Locate the cell with the specified text and output its (x, y) center coordinate. 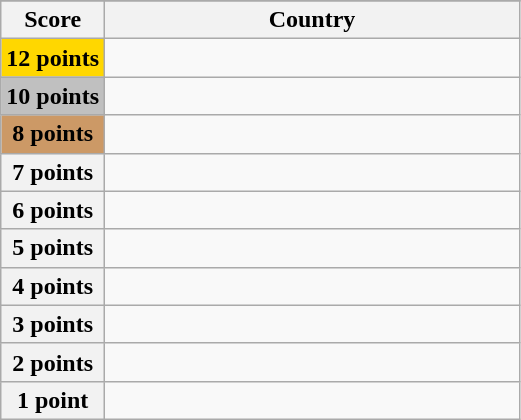
1 point (53, 400)
4 points (53, 286)
Country (312, 20)
6 points (53, 210)
3 points (53, 324)
5 points (53, 248)
Score (53, 20)
7 points (53, 172)
12 points (53, 58)
8 points (53, 134)
10 points (53, 96)
2 points (53, 362)
